Find where the given text appears and provide that cell's center as [X, Y] coordinate. 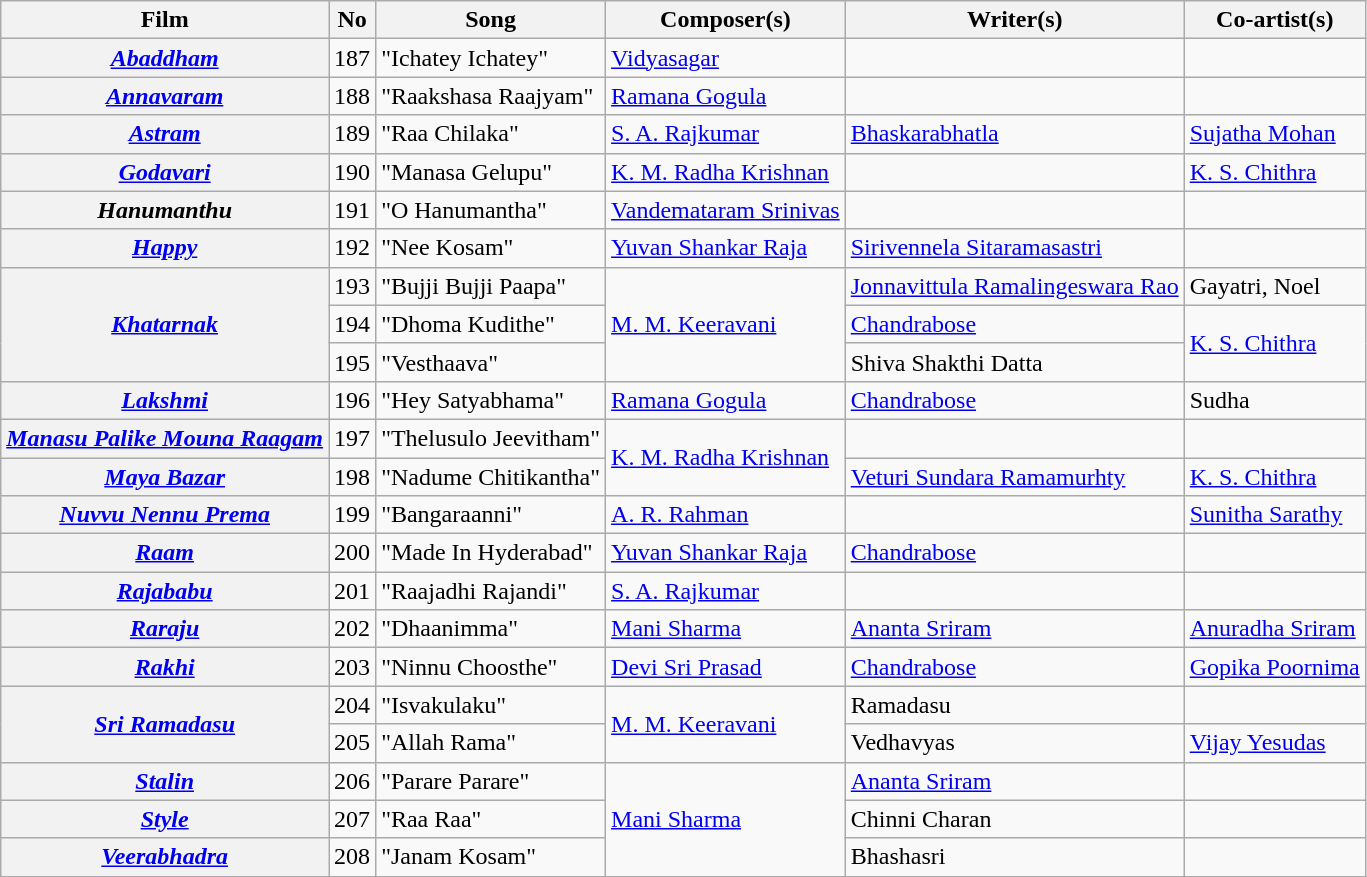
196 [352, 400]
"Hey Satyabhama" [491, 400]
"Nee Kosam" [491, 248]
202 [352, 629]
Vidyasagar [726, 58]
Sri Ramadasu [165, 724]
191 [352, 210]
Sirivennela Sitaramasastri [1014, 248]
Stalin [165, 781]
Maya Bazar [165, 477]
Nuvvu Nennu Prema [165, 515]
Sunitha Sarathy [1274, 515]
193 [352, 286]
Veerabhadra [165, 857]
204 [352, 705]
"Allah Rama" [491, 743]
199 [352, 515]
"Raa Raa" [491, 819]
200 [352, 553]
Bhashasri [1014, 857]
Godavari [165, 172]
"Janam Kosam" [491, 857]
Shiva Shakthi Datta [1014, 362]
Devi Sri Prasad [726, 667]
"Isvakulaku" [491, 705]
205 [352, 743]
Rajababu [165, 591]
208 [352, 857]
198 [352, 477]
Gopika Poornima [1274, 667]
Manasu Palike Mouna Raagam [165, 438]
Ramadasu [1014, 705]
Rakhi [165, 667]
Song [491, 20]
187 [352, 58]
Veturi Sundara Ramamurhty [1014, 477]
192 [352, 248]
"Made In Hyderabad" [491, 553]
"Bujji Bujji Paapa" [491, 286]
Jonnavittula Ramalingeswara Rao [1014, 286]
Annavaram [165, 96]
194 [352, 324]
Sujatha Mohan [1274, 134]
"Dhoma Kudithe" [491, 324]
"Parare Parare" [491, 781]
Khatarnak [165, 324]
"Manasa Gelupu" [491, 172]
189 [352, 134]
"Thelusulo Jeevitham" [491, 438]
Hanumanthu [165, 210]
"Raakshasa Raajyam" [491, 96]
Writer(s) [1014, 20]
Astram [165, 134]
Composer(s) [726, 20]
"Vesthaava" [491, 362]
A. R. Rahman [726, 515]
Co-artist(s) [1274, 20]
206 [352, 781]
195 [352, 362]
Film [165, 20]
"O Hanumantha" [491, 210]
"Nadume Chitikantha" [491, 477]
Sudha [1274, 400]
Style [165, 819]
"Raa Chilaka" [491, 134]
201 [352, 591]
Gayatri, Noel [1274, 286]
"Ichatey Ichatey" [491, 58]
207 [352, 819]
Lakshmi [165, 400]
"Dhaanimma" [491, 629]
190 [352, 172]
Vijay Yesudas [1274, 743]
No [352, 20]
Raraju [165, 629]
Vandemataram Srinivas [726, 210]
"Raajadhi Rajandi" [491, 591]
Vedhavyas [1014, 743]
Bhaskarabhatla [1014, 134]
Happy [165, 248]
Abaddham [165, 58]
"Bangaraanni" [491, 515]
188 [352, 96]
Anuradha Sriram [1274, 629]
Chinni Charan [1014, 819]
197 [352, 438]
Raam [165, 553]
203 [352, 667]
"Ninnu Choosthe" [491, 667]
